Find where the given text appears and provide that cell's center as (X, Y) coordinate. 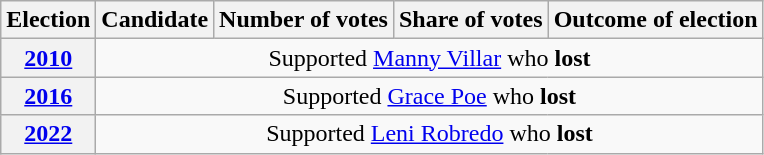
Supported Manny Villar who lost (430, 58)
Outcome of election (656, 20)
Election (48, 20)
2010 (48, 58)
2022 (48, 134)
Supported Leni Robredo who lost (430, 134)
Number of votes (304, 20)
Supported Grace Poe who lost (430, 96)
2016 (48, 96)
Share of votes (470, 20)
Candidate (155, 20)
